Find where the given text appears and provide that cell's center as (x, y) coordinate. 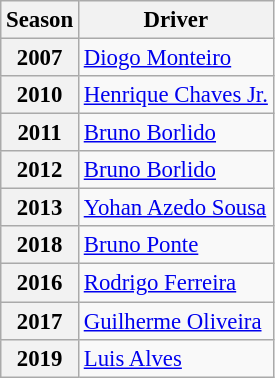
Season (40, 20)
Yohan Azedo Sousa (176, 208)
Luis Alves (176, 358)
2016 (40, 283)
Rodrigo Ferreira (176, 283)
2019 (40, 358)
2012 (40, 170)
Henrique Chaves Jr. (176, 95)
2018 (40, 245)
2013 (40, 208)
2017 (40, 321)
Bruno Ponte (176, 245)
Guilherme Oliveira (176, 321)
Driver (176, 20)
2007 (40, 58)
2010 (40, 95)
2011 (40, 133)
Diogo Monteiro (176, 58)
